Identify which cell holds the provided text, then report its (X, Y) central coordinate. 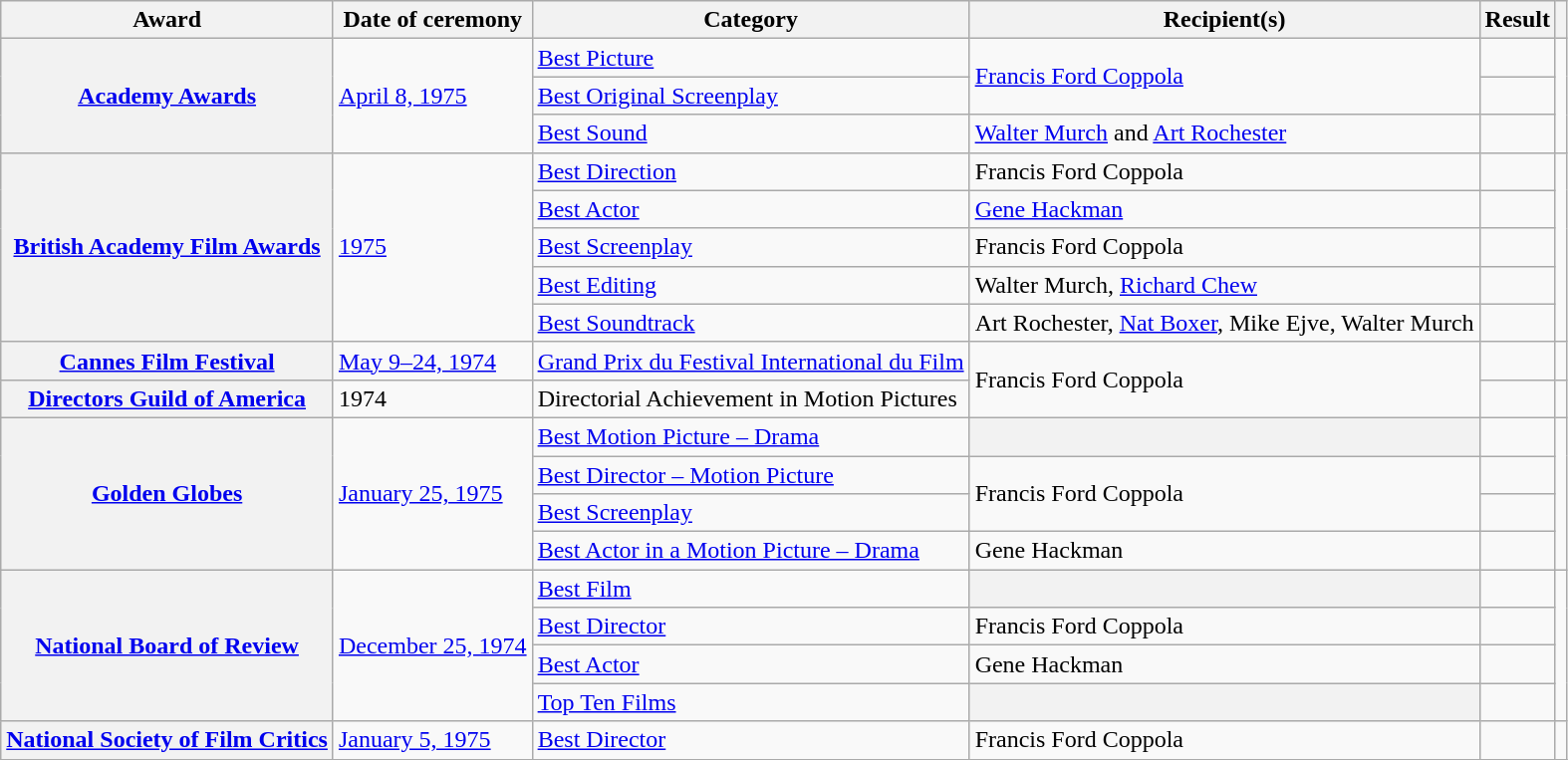
Best Director – Motion Picture (751, 475)
Best Motion Picture – Drama (751, 436)
Art Rochester, Nat Boxer, Mike Ejve, Walter Murch (1224, 323)
National Board of Review (167, 645)
Directorial Achievement in Motion Pictures (751, 398)
Grand Prix du Festival International du Film (751, 361)
Best Picture (751, 58)
Academy Awards (167, 96)
Category (751, 20)
May 9–24, 1974 (432, 361)
Directors Guild of America (167, 398)
Best Original Screenplay (751, 96)
Best Film (751, 589)
Best Editing (751, 285)
British Academy Film Awards (167, 247)
Result (1517, 20)
1975 (432, 247)
December 25, 1974 (432, 645)
Cannes Film Festival (167, 361)
Award (167, 20)
Recipient(s) (1224, 20)
Best Sound (751, 133)
Walter Murch, Richard Chew (1224, 285)
Walter Murch and Art Rochester (1224, 133)
1974 (432, 398)
Best Direction (751, 171)
Best Soundtrack (751, 323)
Best Actor in a Motion Picture – Drama (751, 551)
Golden Globes (167, 493)
Date of ceremony (432, 20)
National Society of Film Critics (167, 740)
January 5, 1975 (432, 740)
January 25, 1975 (432, 493)
Top Ten Films (751, 702)
April 8, 1975 (432, 96)
